Find where the given text appears and provide that cell's center as [X, Y] coordinate. 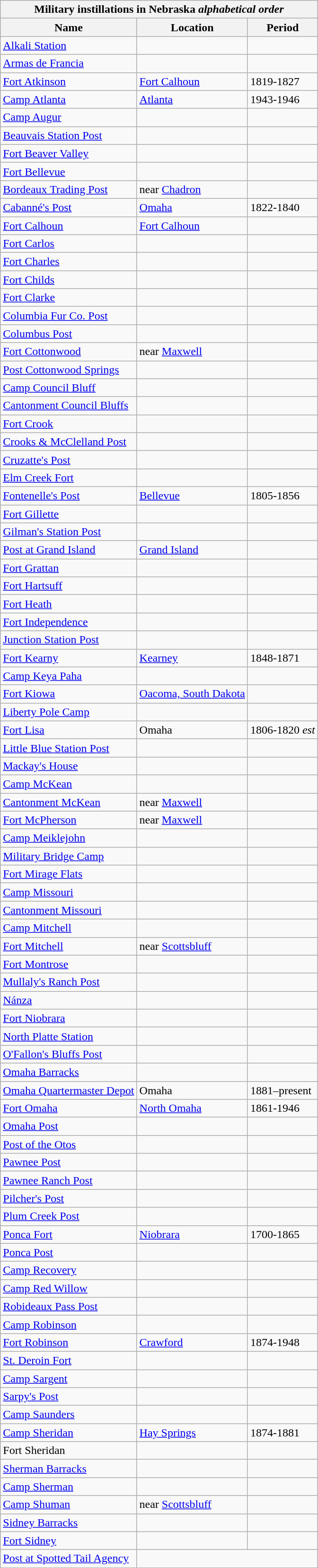
Cruzatte's Post [69, 460]
Cantonment McKean [69, 802]
Grand Island [192, 550]
Crawford [192, 1342]
1822-1840 [283, 207]
Fort Kiowa [69, 694]
Pawnee Ranch Post [69, 1180]
Mackay's House [69, 766]
Name [69, 27]
Fort Niobrara [69, 1018]
Camp Council Bluff [69, 388]
1874-1948 [283, 1342]
Fort Montrose [69, 964]
Omaha Barracks [69, 1072]
Little Blue Station Post [69, 748]
Robideaux Pass Post [69, 1306]
1861-1946 [283, 1108]
Fort Bellevue [69, 171]
Atlanta [192, 99]
Omaha Post [69, 1126]
Fort Atkinson [69, 81]
Military Bridge Camp [69, 856]
Alkali Station [69, 45]
Mullaly's Ranch Post [69, 982]
Niobrara [192, 1234]
Camp Missouri [69, 892]
Camp Recovery [69, 1270]
Post Cottonwood Springs [69, 370]
Bordeaux Trading Post [69, 189]
Fort Lisa [69, 730]
Camp Shuman [69, 1505]
1943-1946 [283, 99]
Columbus Post [69, 334]
Fort Hartsuff [69, 586]
Fort Kearny [69, 658]
Fort Gillette [69, 514]
St. Deroin Fort [69, 1360]
North Omaha [192, 1108]
Crooks & McClelland Post [69, 442]
Camp Red Willow [69, 1288]
Fort Mitchell [69, 946]
Camp Sargent [69, 1379]
O'Fallon's Bluffs Post [69, 1054]
Sidney Barracks [69, 1523]
Camp Augur [69, 117]
Armas de Francia [69, 63]
Plum Creek Post [69, 1216]
Sarpy's Post [69, 1397]
Elm Creek Fort [69, 478]
Fort Childs [69, 280]
Camp Keya Paha [69, 676]
Hay Springs [192, 1433]
Pawnee Post [69, 1162]
Kearney [192, 658]
1848-1871 [283, 658]
Fort Clarke [69, 298]
Cantonment Missouri [69, 910]
Fort Beaver Valley [69, 153]
Camp Saunders [69, 1415]
Post of the Otos [69, 1144]
Fort Robinson [69, 1342]
Nánza [69, 1000]
Camp Sheridan [69, 1433]
Fort McPherson [69, 820]
Camp Meiklejohn [69, 838]
Camp McKean [69, 784]
Omaha Quartermaster Depot [69, 1090]
Fontenelle's Post [69, 496]
Fort Cottonwood [69, 352]
Post at Spotted Tail Agency [69, 1559]
Cantonment Council Bluffs [69, 406]
Fort Charles [69, 262]
Fort Carlos [69, 244]
Sherman Barracks [69, 1469]
Fort Mirage Flats [69, 874]
1700-1865 [283, 1234]
Location [192, 27]
Camp Atlanta [69, 99]
Pilcher's Post [69, 1198]
Camp Sherman [69, 1487]
North Platte Station [69, 1036]
Junction Station Post [69, 640]
1881–present [283, 1090]
Columbia Fur Co. Post [69, 316]
Liberty Pole Camp [69, 712]
Fort Sheridan [69, 1451]
Ponca Fort [69, 1234]
1805-1856 [283, 496]
Camp Mitchell [69, 928]
Fort Omaha [69, 1108]
1819-1827 [283, 81]
Oacoma, South Dakota [192, 694]
Camp Robinson [69, 1324]
Fort Independence [69, 622]
near Chadron [192, 189]
Military instillations in Nebraska alphabetical order [159, 9]
1874-1881 [283, 1433]
Post at Grand Island [69, 550]
1806-1820 est [283, 730]
Beauvais Station Post [69, 135]
Fort Grattan [69, 568]
Fort Sidney [69, 1541]
Cabanné's Post [69, 207]
Ponca Post [69, 1252]
Fort Heath [69, 604]
Bellevue [192, 496]
Period [283, 27]
Gilman's Station Post [69, 532]
Fort Crook [69, 424]
